Extract the [X, Y] coordinate from the center of the cell holding the provided text.  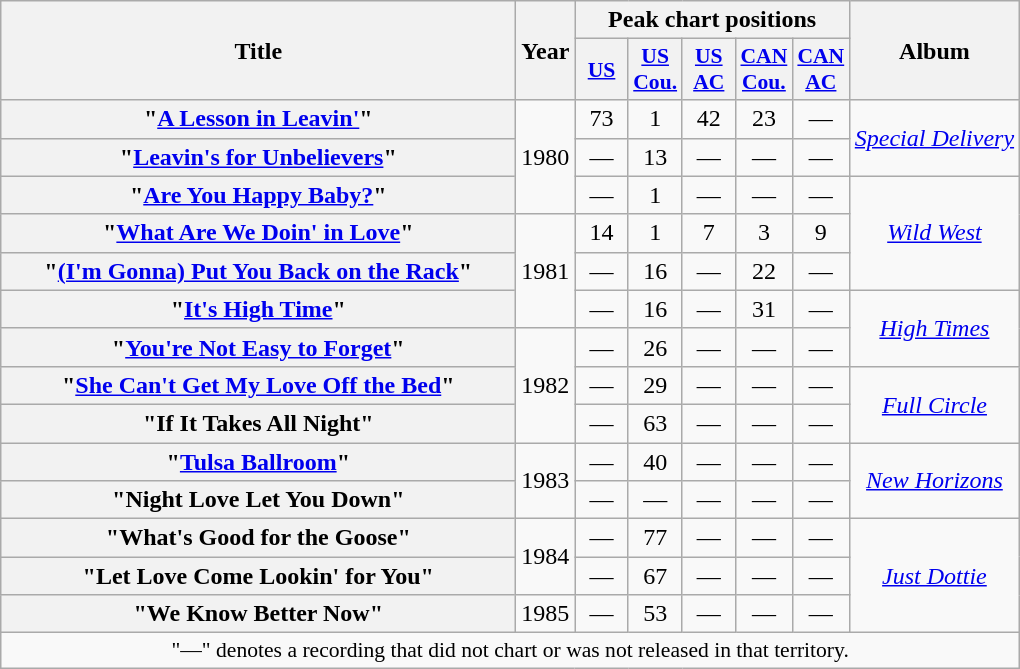
CANCou. [764, 70]
7 [708, 233]
"She Can't Get My Love Off the Bed" [258, 385]
"A Lesson in Leavin'" [258, 119]
53 [655, 614]
14 [602, 233]
"Are You Happy Baby?" [258, 195]
1980 [546, 157]
42 [708, 119]
9 [820, 233]
"Night Love Let You Down" [258, 500]
67 [655, 576]
Album [934, 50]
Special Delivery [934, 138]
Just Dottie [934, 576]
22 [764, 271]
USCou. [655, 70]
New Horizons [934, 480]
1983 [546, 480]
Year [546, 50]
1981 [546, 271]
Wild West [934, 233]
Title [258, 50]
1985 [546, 614]
23 [764, 119]
Peak chart positions [712, 20]
1982 [546, 385]
63 [655, 423]
Full Circle [934, 404]
3 [764, 233]
"We Know Better Now" [258, 614]
"Let Love Come Lookin' for You" [258, 576]
31 [764, 309]
"(I'm Gonna) Put You Back on the Rack" [258, 271]
1984 [546, 557]
40 [655, 461]
"You're Not Easy to Forget" [258, 347]
"Tulsa Ballroom" [258, 461]
73 [602, 119]
"What's Good for the Goose" [258, 538]
"It's High Time" [258, 309]
77 [655, 538]
13 [655, 157]
"—" denotes a recording that did not chart or was not released in that territory. [510, 651]
"Leavin's for Unbelievers" [258, 157]
"If It Takes All Night" [258, 423]
26 [655, 347]
"What Are We Doin' in Love" [258, 233]
CANAC [820, 70]
US [602, 70]
USAC [708, 70]
29 [655, 385]
High Times [934, 328]
